From the cell containing the given text, extract its center point as (x, y) coordinate. 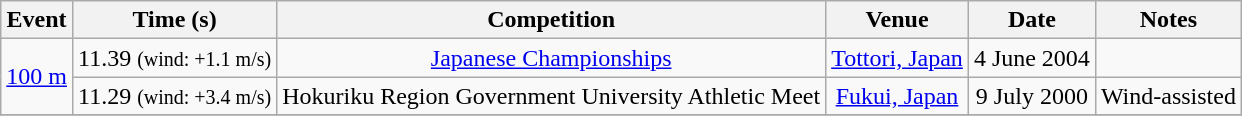
11.29 (wind: +3.4 m/s) (174, 96)
Tottori, Japan (898, 58)
Notes (1168, 20)
Time (s) (174, 20)
Event (37, 20)
9 July 2000 (1032, 96)
Venue (898, 20)
Date (1032, 20)
11.39 (wind: +1.1 m/s) (174, 58)
100 m (37, 77)
Wind-assisted (1168, 96)
Fukui, Japan (898, 96)
4 June 2004 (1032, 58)
Competition (552, 20)
Japanese Championships (552, 58)
Hokuriku Region Government University Athletic Meet (552, 96)
